Scan for the cell matching the given text and deliver its (x, y) coordinate at center. 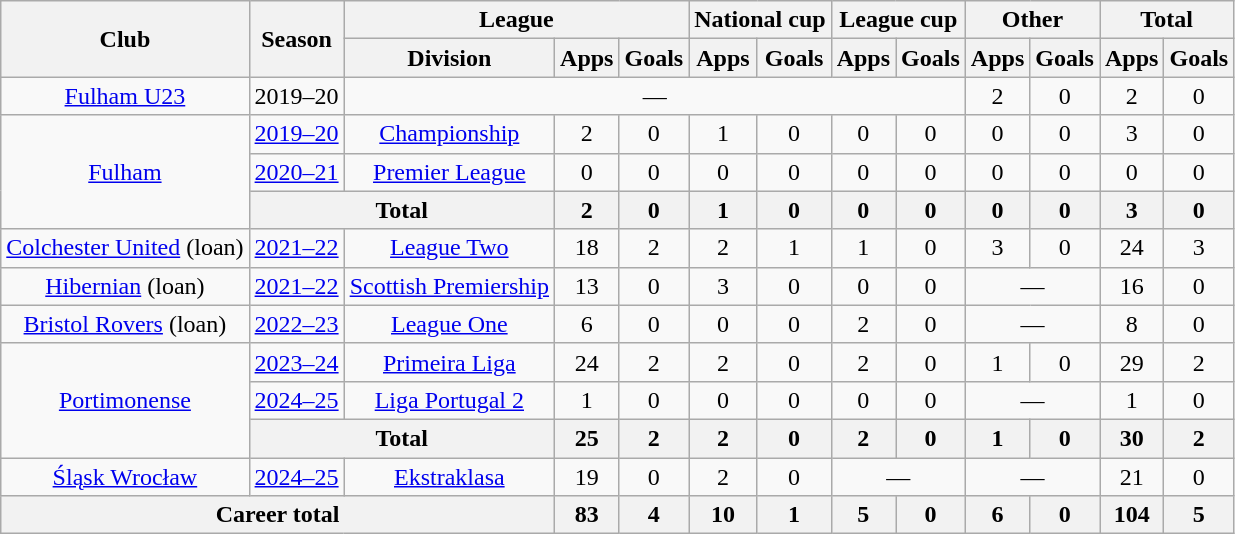
League One (449, 324)
21 (1132, 477)
Primeira Liga (449, 362)
National cup (760, 20)
Championship (449, 134)
League cup (898, 20)
Ekstraklasa (449, 477)
19 (587, 477)
League (516, 20)
16 (1132, 286)
29 (1132, 362)
8 (1132, 324)
2022–23 (296, 324)
Premier League (449, 172)
Colchester United (loan) (125, 248)
104 (1132, 515)
Club (125, 39)
10 (723, 515)
Śląsk Wrocław (125, 477)
13 (587, 286)
Division (449, 58)
Fulham U23 (125, 96)
Hibernian (loan) (125, 286)
Liga Portugal 2 (449, 400)
Fulham (125, 172)
League Two (449, 248)
Other (1032, 20)
83 (587, 515)
Scottish Premiership (449, 286)
30 (1132, 438)
2023–24 (296, 362)
Bristol Rovers (loan) (125, 324)
4 (654, 515)
Career total (278, 515)
Season (296, 39)
18 (587, 248)
2020–21 (296, 172)
Portimonense (125, 400)
25 (587, 438)
